Search for the cell housing the specified text and yield its [x, y] center coordinate. 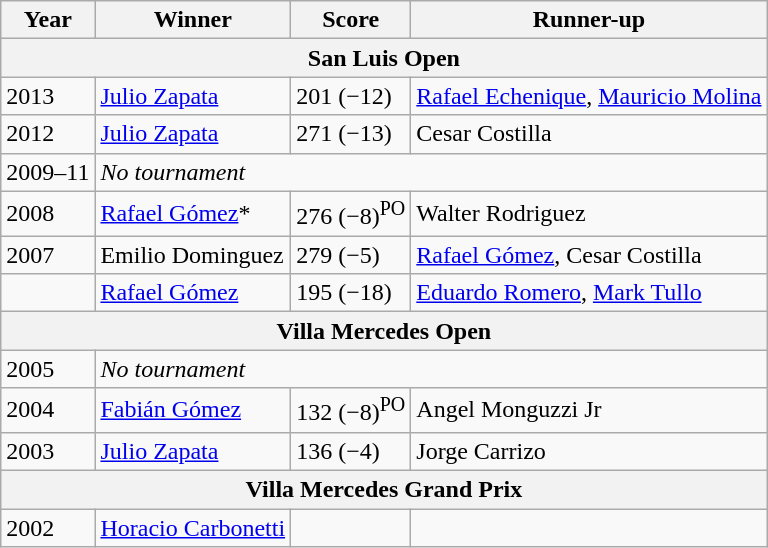
Jorge Carrizo [589, 451]
2002 [48, 528]
Angel Monguzzi Jr [589, 410]
2008 [48, 214]
2013 [48, 96]
201 (−12) [351, 96]
Emilio Dominguez [193, 255]
Runner-up [589, 20]
2007 [48, 255]
276 (−8)PO [351, 214]
Rafael Gómez, Cesar Costilla [589, 255]
Villa Mercedes Grand Prix [384, 489]
Year [48, 20]
Rafael Gómez [193, 293]
279 (−5) [351, 255]
Cesar Costilla [589, 134]
2005 [48, 369]
San Luis Open [384, 58]
Rafael Echenique, Mauricio Molina [589, 96]
Villa Mercedes Open [384, 331]
Rafael Gómez* [193, 214]
2003 [48, 451]
2009–11 [48, 172]
132 (−8)PO [351, 410]
271 (−13) [351, 134]
Eduardo Romero, Mark Tullo [589, 293]
Walter Rodriguez [589, 214]
195 (−18) [351, 293]
Horacio Carbonetti [193, 528]
Fabián Gómez [193, 410]
2004 [48, 410]
2012 [48, 134]
Winner [193, 20]
Score [351, 20]
136 (−4) [351, 451]
